Identify which cell holds the provided text, then report its (X, Y) central coordinate. 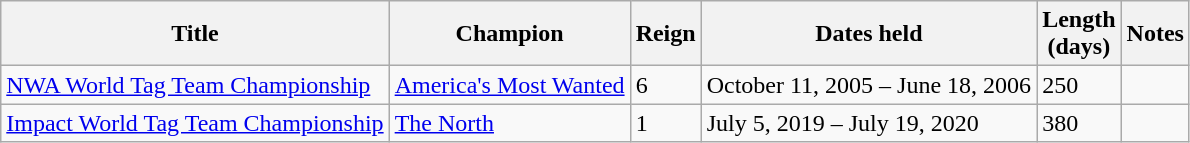
1 (666, 123)
Impact World Tag Team Championship (195, 123)
380 (1079, 123)
America's Most Wanted (510, 85)
Reign (666, 34)
Champion (510, 34)
Title (195, 34)
6 (666, 85)
Notes (1155, 34)
October 11, 2005 – June 18, 2006 (868, 85)
The North (510, 123)
Dates held (868, 34)
July 5, 2019 – July 19, 2020 (868, 123)
Length(days) (1079, 34)
NWA World Tag Team Championship (195, 85)
250 (1079, 85)
